Extract the [X, Y] coordinate from the center of the cell holding the provided text.  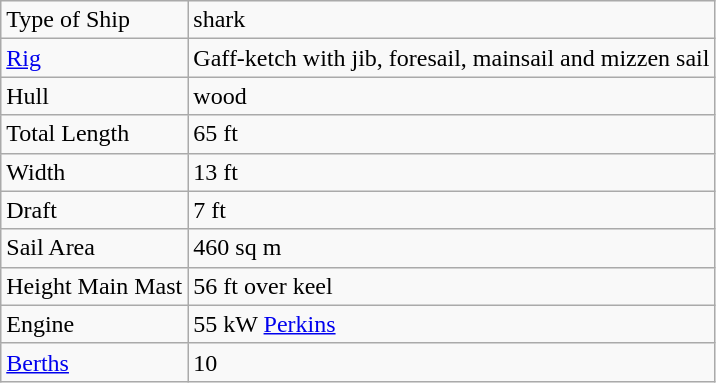
Sail Area [94, 248]
460 sq m [452, 248]
Engine [94, 324]
10 [452, 362]
56 ft over keel [452, 286]
shark [452, 20]
Type of Ship [94, 20]
Total Length [94, 134]
55 kW Perkins [452, 324]
13 ft [452, 172]
7 ft [452, 210]
wood [452, 96]
Berths [94, 362]
65 ft [452, 134]
Width [94, 172]
Gaff-ketch with jib, foresail, mainsail and mizzen sail [452, 58]
Height Main Mast [94, 286]
Hull [94, 96]
Rig [94, 58]
Draft [94, 210]
